Detect which cell encompasses the target text, then output its [X, Y] center coordinate. 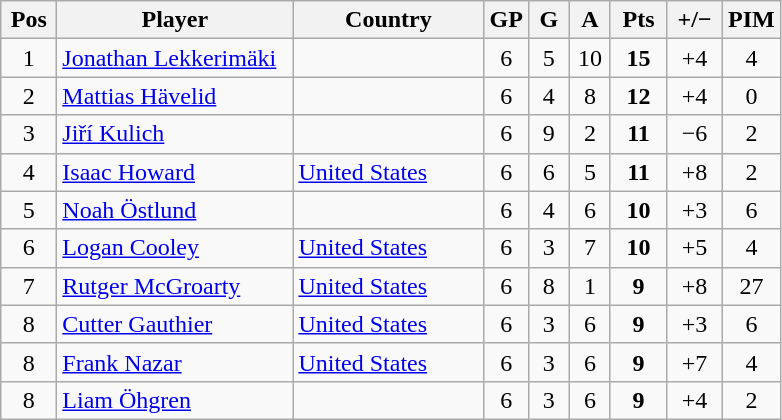
−6 [695, 134]
G [548, 20]
Logan Cooley [175, 248]
GP [506, 20]
Mattias Hävelid [175, 96]
+7 [695, 362]
Pts [638, 20]
Frank Nazar [175, 362]
Cutter Gauthier [175, 324]
Rutger McGroarty [175, 286]
Player [175, 20]
15 [638, 58]
A [590, 20]
Noah Östlund [175, 210]
0 [752, 96]
Jiří Kulich [175, 134]
Pos [29, 20]
+/− [695, 20]
Country [388, 20]
Jonathan Lekkerimäki [175, 58]
Liam Öhgren [175, 400]
27 [752, 286]
12 [638, 96]
Isaac Howard [175, 172]
PIM [752, 20]
+5 [695, 248]
